Locate the cell with the specified text and output its [X, Y] center coordinate. 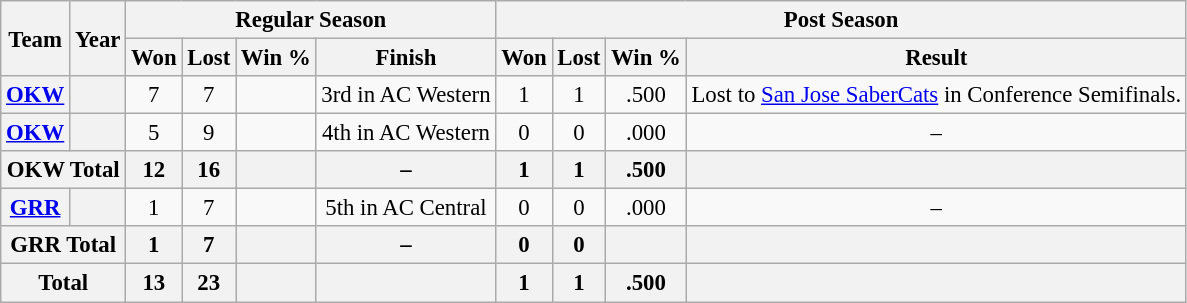
5 [154, 133]
5th in AC Central [406, 208]
GRR Total [64, 245]
Result [936, 58]
13 [154, 283]
23 [209, 283]
Total [64, 283]
3rd in AC Western [406, 95]
OKW Total [64, 170]
Lost to San Jose SaberCats in Conference Semifinals. [936, 95]
4th in AC Western [406, 133]
9 [209, 133]
12 [154, 170]
16 [209, 170]
Team [36, 38]
Post Season [842, 20]
Finish [406, 58]
GRR [36, 208]
Regular Season [311, 20]
Year [98, 38]
